Pinpoint the cell where the given text exists, returning its (x, y) midpoint coordinate. 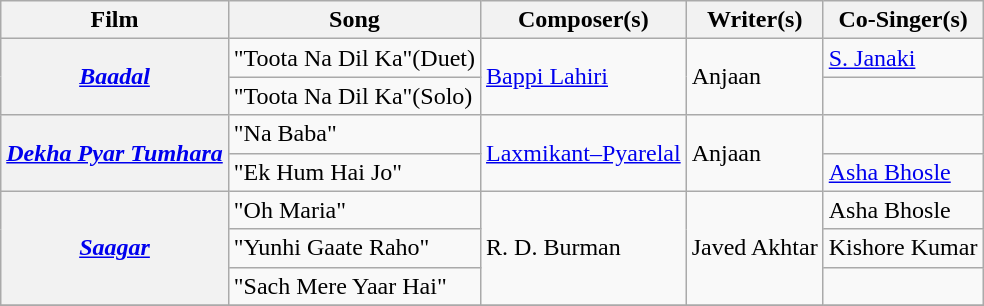
R. D. Burman (584, 248)
"Sach Mere Yaar Hai" (354, 286)
Javed Akhtar (754, 248)
Bappi Lahiri (584, 77)
"Toota Na Dil Ka"(Duet) (354, 58)
Composer(s) (584, 20)
"Yunhi Gaate Raho" (354, 248)
"Oh Maria" (354, 210)
"Na Baba" (354, 134)
Baadal (115, 77)
Kishore Kumar (903, 248)
Co-Singer(s) (903, 20)
"Toota Na Dil Ka"(Solo) (354, 96)
Laxmikant–Pyarelal (584, 153)
Film (115, 20)
Saagar (115, 248)
Dekha Pyar Tumhara (115, 153)
Writer(s) (754, 20)
Song (354, 20)
"Ek Hum Hai Jo" (354, 172)
S. Janaki (903, 58)
